Extract the [X, Y] coordinate from the center of the cell holding the provided text.  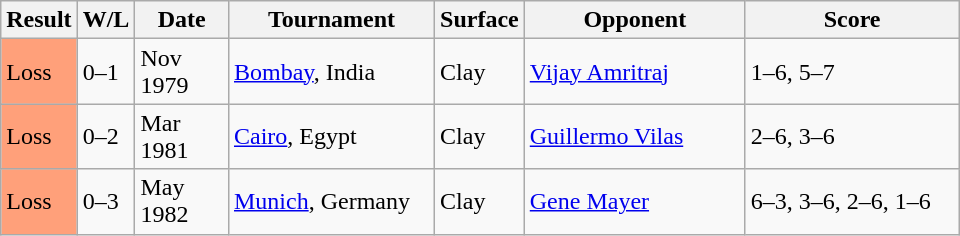
0–1 [106, 72]
Munich, Germany [331, 202]
Cairo, Egypt [331, 136]
May 1982 [182, 202]
Mar 1981 [182, 136]
Gene Mayer [634, 202]
Nov 1979 [182, 72]
W/L [106, 20]
6–3, 3–6, 2–6, 1–6 [852, 202]
Opponent [634, 20]
Vijay Amritraj [634, 72]
2–6, 3–6 [852, 136]
0–2 [106, 136]
Result [39, 20]
Date [182, 20]
Bombay, India [331, 72]
0–3 [106, 202]
Surface [480, 20]
1–6, 5–7 [852, 72]
Guillermo Vilas [634, 136]
Score [852, 20]
Tournament [331, 20]
